Pinpoint the cell where the given text exists, returning its (x, y) midpoint coordinate. 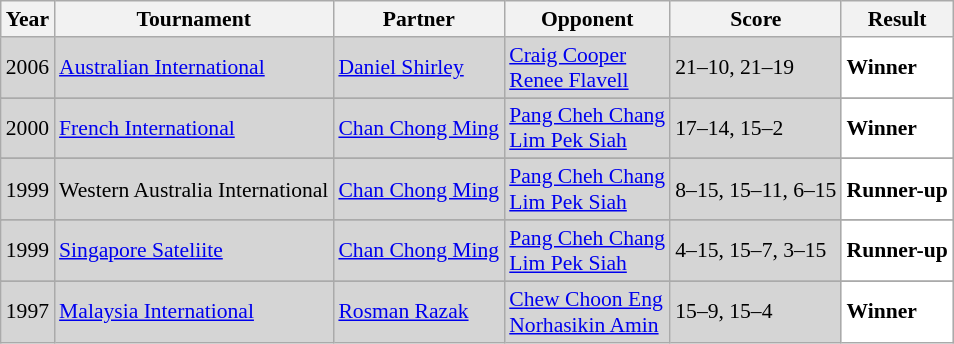
Australian International (194, 68)
17–14, 15–2 (756, 128)
Tournament (194, 19)
Daniel Shirley (418, 68)
Malaysia International (194, 312)
Year (28, 19)
Partner (418, 19)
Singapore Sateliite (194, 250)
Craig Cooper Renee Flavell (587, 68)
French International (194, 128)
1997 (28, 312)
Chew Choon Eng Norhasikin Amin (587, 312)
21–10, 21–19 (756, 68)
Opponent (587, 19)
Result (896, 19)
4–15, 15–7, 3–15 (756, 250)
Rosman Razak (418, 312)
Western Australia International (194, 190)
2006 (28, 68)
15–9, 15–4 (756, 312)
Score (756, 19)
2000 (28, 128)
8–15, 15–11, 6–15 (756, 190)
